Find where the given text appears and provide that cell's center as [X, Y] coordinate. 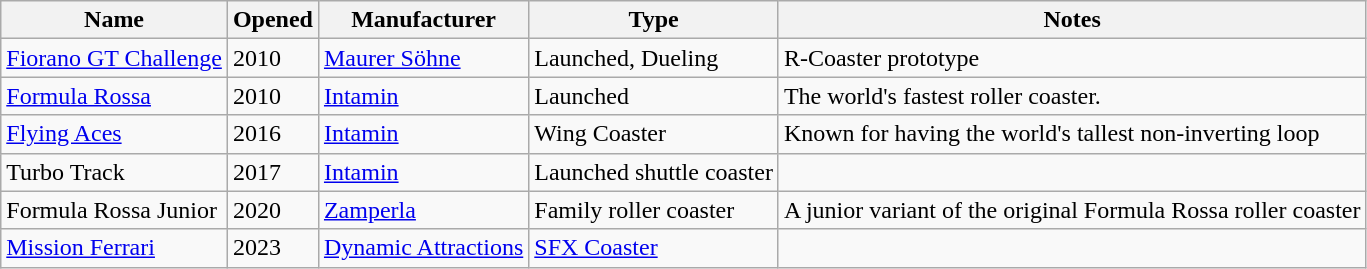
Launched, Dueling [654, 58]
Wing Coaster [654, 134]
Manufacturer [423, 20]
A junior variant of the original Formula Rossa roller coaster [1072, 210]
The world's fastest roller coaster. [1072, 96]
Maurer Söhne [423, 58]
2020 [272, 210]
Dynamic Attractions [423, 248]
Launched [654, 96]
SFX Coaster [654, 248]
2017 [272, 172]
Opened [272, 20]
Formula Rossa [114, 96]
Notes [1072, 20]
Name [114, 20]
Type [654, 20]
2016 [272, 134]
Flying Aces [114, 134]
Known for having the world's tallest non-inverting loop [1072, 134]
Formula Rossa Junior [114, 210]
Mission Ferrari [114, 248]
Zamperla [423, 210]
Fiorano GT Challenge [114, 58]
Turbo Track [114, 172]
R-Coaster prototype [1072, 58]
2023 [272, 248]
Family roller coaster [654, 210]
Launched shuttle coaster [654, 172]
